Find where the given text appears and provide that cell's center as [X, Y] coordinate. 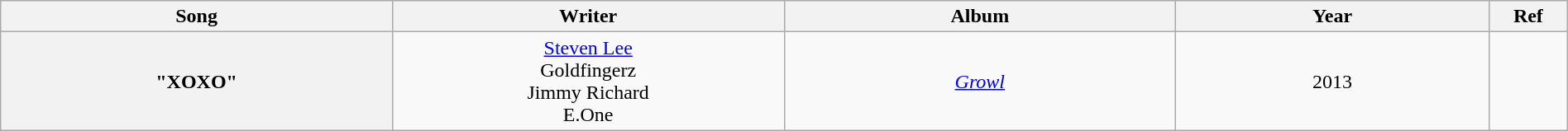
Album [980, 16]
Growl [980, 81]
2013 [1333, 81]
Year [1333, 16]
Ref [1528, 16]
"XOXO" [197, 81]
Writer [588, 16]
Steven LeeGoldfingerzJimmy RichardE.One [588, 81]
Song [197, 16]
